For the text-containing cell, return its midpoint in [x, y] coordinate format. 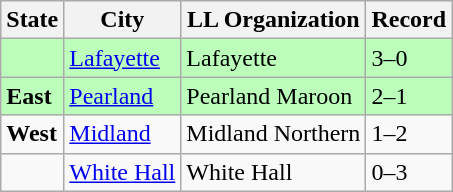
3–0 [409, 58]
State [32, 20]
Midland Northern [274, 134]
0–3 [409, 172]
LL Organization [274, 20]
City [122, 20]
Record [409, 20]
2–1 [409, 96]
Midland [122, 134]
Pearland Maroon [274, 96]
1–2 [409, 134]
West [32, 134]
East [32, 96]
Pearland [122, 96]
